Provide the (x, y) coordinate of the cell's center where the given text is located.  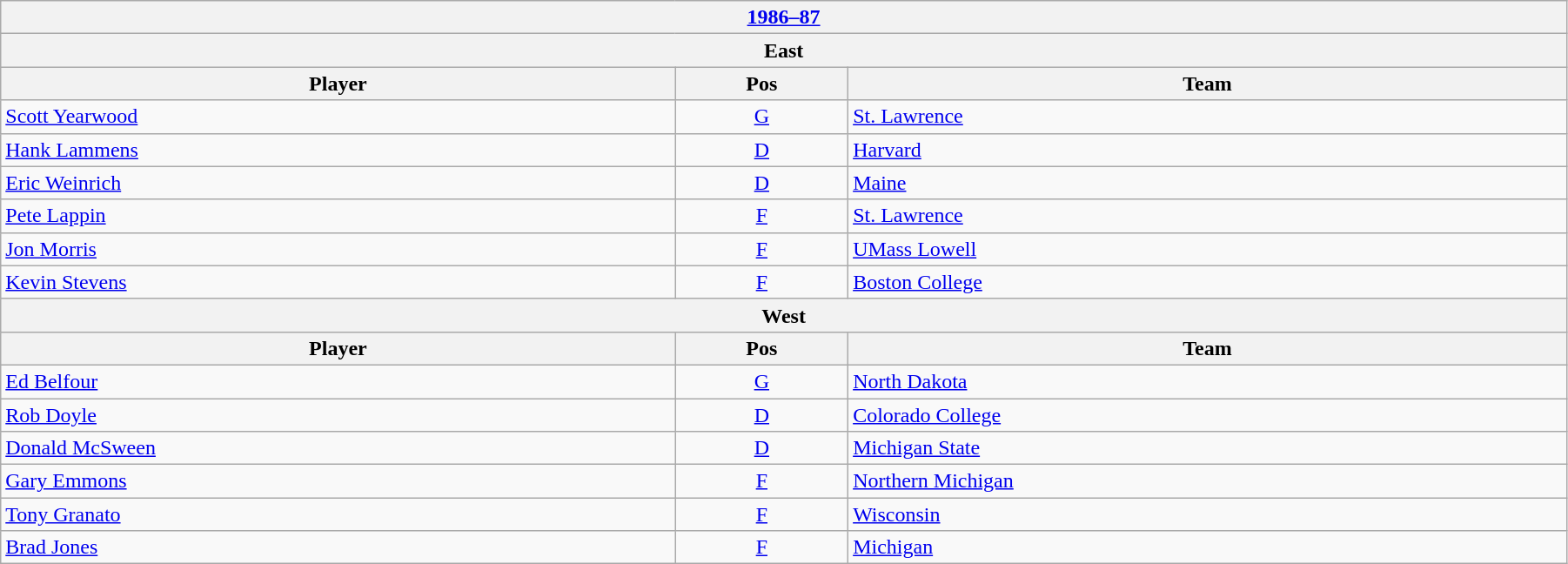
Jon Morris (338, 249)
North Dakota (1208, 381)
Maine (1208, 183)
Michigan (1208, 547)
Northern Michigan (1208, 481)
UMass Lowell (1208, 249)
Tony Granato (338, 514)
Scott Yearwood (338, 117)
East (784, 50)
Rob Doyle (338, 415)
Colorado College (1208, 415)
1986–87 (784, 17)
Boston College (1208, 282)
Gary Emmons (338, 481)
Donald McSween (338, 448)
Michigan State (1208, 448)
West (784, 315)
Wisconsin (1208, 514)
Pete Lappin (338, 216)
Kevin Stevens (338, 282)
Brad Jones (338, 547)
Eric Weinrich (338, 183)
Ed Belfour (338, 381)
Harvard (1208, 150)
Hank Lammens (338, 150)
